Return (x, y) of the center of cell containing provided text 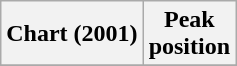
Peakposition (189, 34)
Chart (2001) (72, 34)
